Locate the cell with the specified text and output its (x, y) center coordinate. 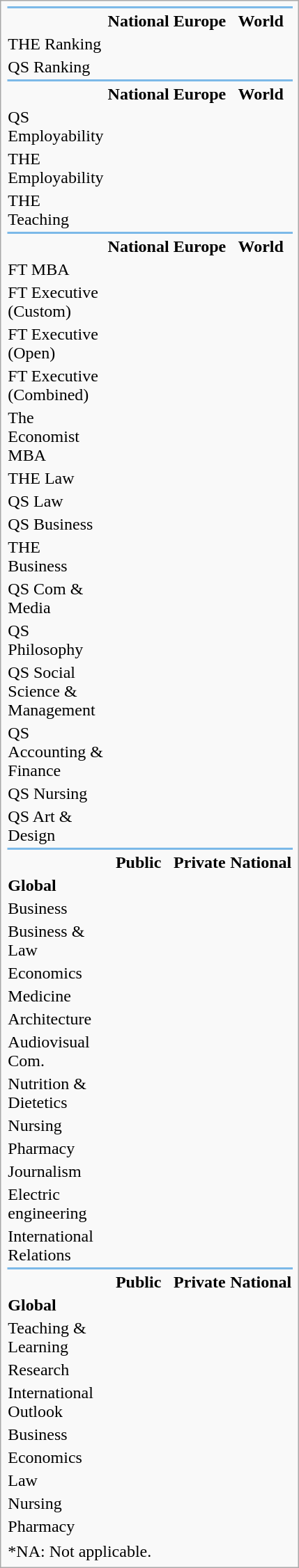
*NA: Not applicable. (89, 1551)
QS Nursing (56, 793)
Business & Law (56, 941)
Electric engineering (56, 1204)
QS Accounting & Finance (56, 752)
Audiovisual Com. (56, 1051)
QS Employability (56, 127)
THE Employability (56, 168)
Law (56, 1480)
Nutrition & Dietetics (56, 1093)
FT MBA (56, 269)
International Outlook (56, 1402)
FT Executive (Combined) (56, 386)
THE Business (56, 557)
QS Ranking (56, 67)
International Relations (56, 1246)
THE Teaching (56, 210)
QS Social Science & Management (56, 691)
QS Art & Design (56, 825)
The Economist MBA (56, 436)
QS Com & Media (56, 599)
FT Executive (Custom) (56, 302)
Journalism (56, 1171)
QS Philosophy (56, 640)
THE Ranking (56, 44)
THE Law (56, 478)
Teaching & Learning (56, 1338)
Medicine (56, 996)
Research (56, 1370)
QS Business (56, 524)
QS Law (56, 501)
Architecture (56, 1019)
FT Executive (Open) (56, 344)
